For the text-containing cell, return its midpoint in [x, y] coordinate format. 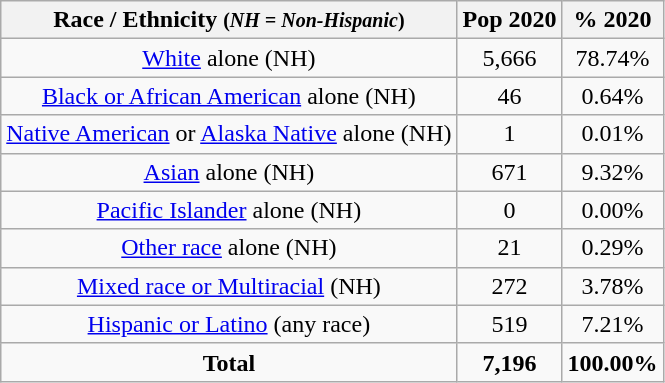
Pacific Islander alone (NH) [229, 210]
100.00% [612, 362]
Total [229, 362]
% 2020 [612, 20]
1 [510, 134]
46 [510, 96]
Native American or Alaska Native alone (NH) [229, 134]
White alone (NH) [229, 58]
Hispanic or Latino (any race) [229, 324]
7,196 [510, 362]
Pop 2020 [510, 20]
7.21% [612, 324]
Asian alone (NH) [229, 172]
Black or African American alone (NH) [229, 96]
Race / Ethnicity (NH = Non-Hispanic) [229, 20]
671 [510, 172]
519 [510, 324]
0.29% [612, 248]
Other race alone (NH) [229, 248]
Mixed race or Multiracial (NH) [229, 286]
0.01% [612, 134]
21 [510, 248]
78.74% [612, 58]
3.78% [612, 286]
0 [510, 210]
9.32% [612, 172]
5,666 [510, 58]
272 [510, 286]
0.64% [612, 96]
0.00% [612, 210]
